Capture the cell that displays the provided text and extract its [X, Y] central coordinate. 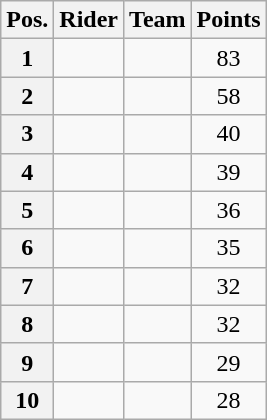
Rider [89, 20]
36 [228, 210]
6 [28, 248]
7 [28, 286]
Team [158, 20]
83 [228, 58]
9 [28, 362]
40 [228, 134]
5 [28, 210]
Points [228, 20]
8 [28, 324]
35 [228, 248]
39 [228, 172]
4 [28, 172]
10 [28, 400]
28 [228, 400]
29 [228, 362]
1 [28, 58]
3 [28, 134]
58 [228, 96]
Pos. [28, 20]
2 [28, 96]
